Return [x, y] of the center of cell containing provided text 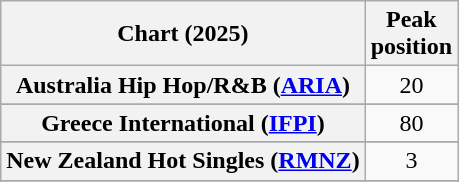
Greece International (IFPI) [183, 123]
80 [411, 123]
Chart (2025) [183, 34]
3 [411, 161]
New Zealand Hot Singles (RMNZ) [183, 161]
Peakposition [411, 34]
20 [411, 85]
Australia Hip Hop/R&B (ARIA) [183, 85]
